Determine the (X, Y) coordinate at the center of the cell enclosing the given text.  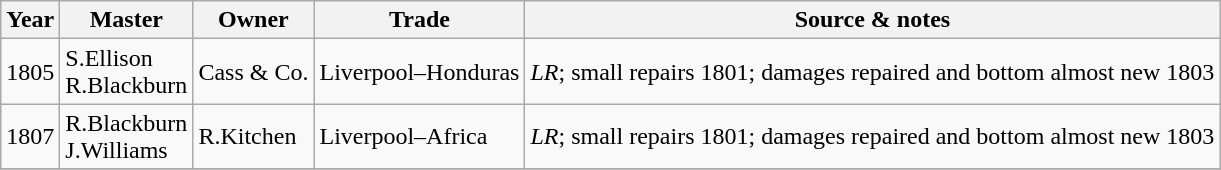
R.Kitchen (254, 136)
Liverpool–Africa (420, 136)
Cass & Co. (254, 72)
Owner (254, 20)
Master (126, 20)
Trade (420, 20)
Source & notes (872, 20)
1807 (30, 136)
S.EllisonR.Blackburn (126, 72)
Year (30, 20)
1805 (30, 72)
Liverpool–Honduras (420, 72)
R.BlackburnJ.Williams (126, 136)
